Pinpoint the cell where the given text exists, returning its [x, y] midpoint coordinate. 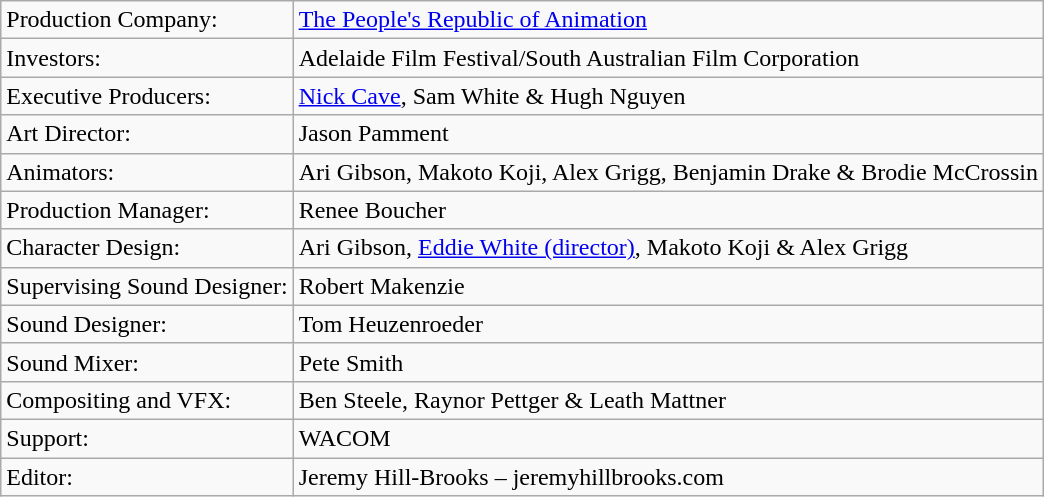
Nick Cave, Sam White & Hugh Nguyen [668, 96]
Tom Heuzenroeder [668, 324]
Support: [147, 438]
The People's Republic of Animation [668, 20]
Editor: [147, 477]
Production Manager: [147, 210]
Executive Producers: [147, 96]
Compositing and VFX: [147, 400]
Supervising Sound Designer: [147, 286]
WACOM [668, 438]
Sound Mixer: [147, 362]
Renee Boucher [668, 210]
Jeremy Hill-Brooks – jeremyhillbrooks.com [668, 477]
Ben Steele, Raynor Pettger & Leath Mattner [668, 400]
Investors: [147, 58]
Adelaide Film Festival/South Australian Film Corporation [668, 58]
Art Director: [147, 134]
Ari Gibson, Makoto Koji, Alex Grigg, Benjamin Drake & Brodie McCrossin [668, 172]
Production Company: [147, 20]
Ari Gibson, Eddie White (director), Makoto Koji & Alex Grigg [668, 248]
Pete Smith [668, 362]
Robert Makenzie [668, 286]
Jason Pamment [668, 134]
Animators: [147, 172]
Sound Designer: [147, 324]
Character Design: [147, 248]
